From the cell containing the given text, extract its center point as (x, y) coordinate. 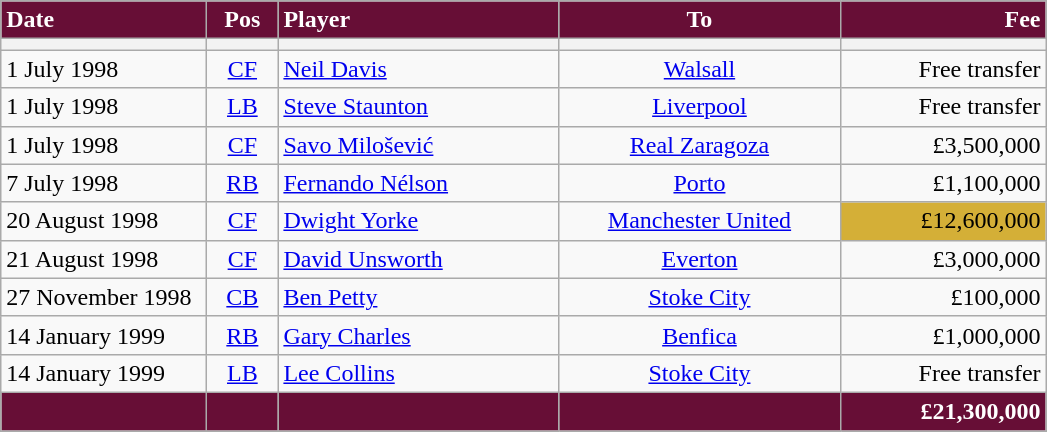
Everton (700, 259)
Fernando Nélson (418, 183)
£3,000,000 (943, 259)
Ben Petty (418, 297)
Porto (700, 183)
Player (418, 20)
£100,000 (943, 297)
David Unsworth (418, 259)
£1,000,000 (943, 335)
£12,600,000 (943, 221)
Dwight Yorke (418, 221)
7 July 1998 (104, 183)
21 August 1998 (104, 259)
27 November 1998 (104, 297)
Manchester United (700, 221)
£1,100,000 (943, 183)
Savo Milošević (418, 145)
Steve Staunton (418, 107)
20 August 1998 (104, 221)
Real Zaragoza (700, 145)
£3,500,000 (943, 145)
Gary Charles (418, 335)
£21,300,000 (943, 411)
Liverpool (700, 107)
Lee Collins (418, 373)
CB (242, 297)
Neil Davis (418, 69)
Pos (242, 20)
To (700, 20)
Date (104, 20)
Walsall (700, 69)
Fee (943, 20)
Benfica (700, 335)
